Return [x, y] of the center of cell containing provided text 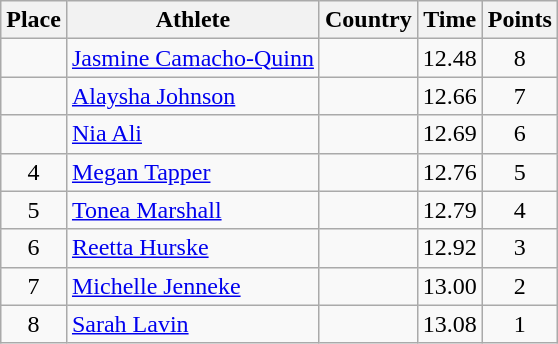
Sarah Lavin [192, 324]
1 [520, 324]
Alaysha Johnson [192, 96]
13.00 [450, 286]
Athlete [192, 20]
12.69 [450, 134]
Reetta Hurske [192, 248]
12.92 [450, 248]
Nia Ali [192, 134]
12.66 [450, 96]
Megan Tapper [192, 172]
Country [368, 20]
12.79 [450, 210]
Place [34, 20]
Jasmine Camacho-Quinn [192, 58]
12.48 [450, 58]
Points [520, 20]
3 [520, 248]
2 [520, 286]
Michelle Jenneke [192, 286]
Time [450, 20]
12.76 [450, 172]
Tonea Marshall [192, 210]
13.08 [450, 324]
